Scan for the cell matching the given text and deliver its (x, y) coordinate at center. 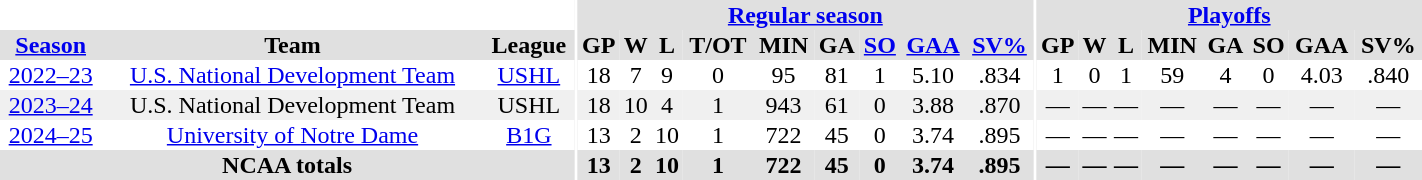
.840 (1388, 75)
.834 (1000, 75)
NCAA totals (287, 165)
B1G (529, 135)
4.03 (1322, 75)
81 (836, 75)
2024–25 (50, 135)
Season (50, 45)
T/OT (718, 45)
95 (784, 75)
2022–23 (50, 75)
League (529, 45)
59 (1172, 75)
Team (292, 45)
.870 (1000, 105)
2023–24 (50, 105)
Regular season (806, 15)
University of Notre Dame (292, 135)
9 (666, 75)
3.88 (933, 105)
Playoffs (1230, 15)
943 (784, 105)
5.10 (933, 75)
7 (636, 75)
61 (836, 105)
